Return (x, y) of the center of cell containing provided text 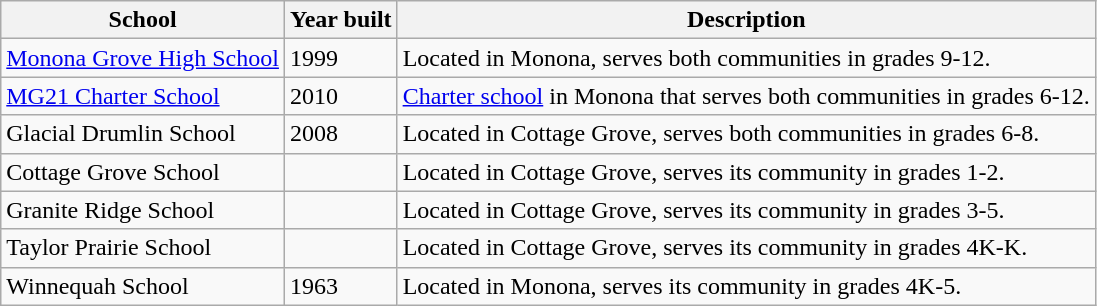
Winnequah School (143, 286)
1963 (340, 286)
1999 (340, 58)
MG21 Charter School (143, 96)
Description (746, 20)
Cottage Grove School (143, 172)
School (143, 20)
Located in Cottage Grove, serves its community in grades 1-2. (746, 172)
Located in Monona, serves both communities in grades 9-12. (746, 58)
2008 (340, 134)
Granite Ridge School (143, 210)
Glacial Drumlin School (143, 134)
Year built (340, 20)
Located in Cottage Grove, serves both communities in grades 6-8. (746, 134)
Located in Cottage Grove, serves its community in grades 3-5. (746, 210)
Taylor Prairie School (143, 248)
Monona Grove High School (143, 58)
Located in Monona, serves its community in grades 4K-5. (746, 286)
Charter school in Monona that serves both communities in grades 6-12. (746, 96)
2010 (340, 96)
Located in Cottage Grove, serves its community in grades 4K-K. (746, 248)
